Return the [x, y] coordinate for the center point of the cell that contains the specified text.  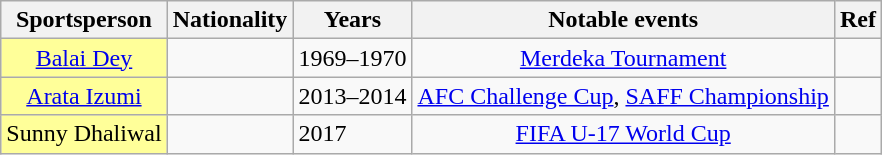
2013–2014 [352, 96]
Sunny Dhaliwal [84, 134]
Nationality [230, 20]
Ref [858, 20]
Years [352, 20]
AFC Challenge Cup, SAFF Championship [623, 96]
Notable events [623, 20]
1969–1970 [352, 58]
Arata Izumi [84, 96]
2017 [352, 134]
Sportsperson [84, 20]
Merdeka Tournament [623, 58]
FIFA U-17 World Cup [623, 134]
Balai Dey [84, 58]
